Identify which cell holds the provided text, then report its [X, Y] central coordinate. 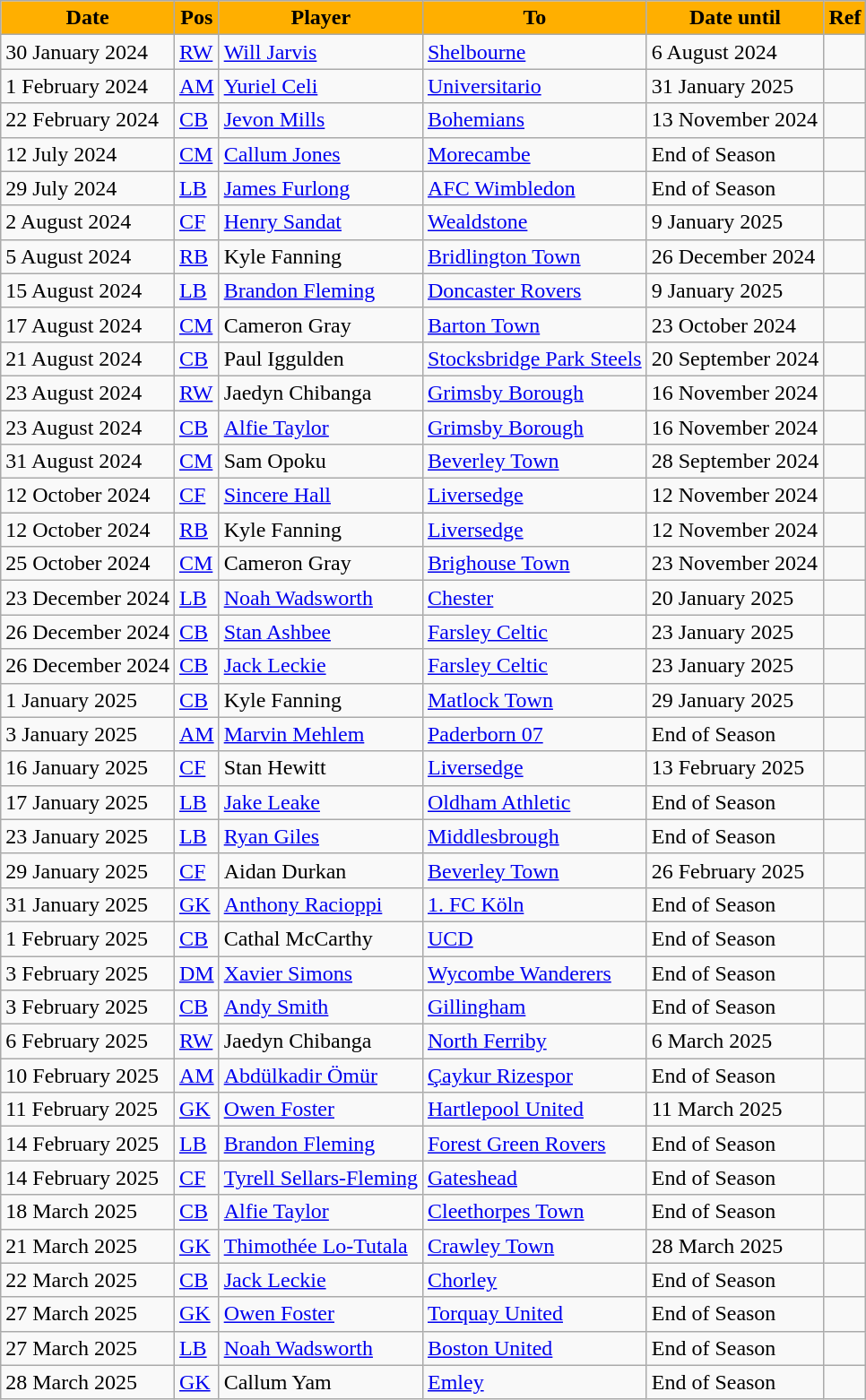
12 July 2024 [88, 154]
23 December 2024 [88, 598]
Stan Ashbee [321, 632]
Bridlington Town [534, 256]
James Furlong [321, 188]
28 September 2024 [735, 462]
Jake Leake [321, 802]
1 February 2024 [88, 86]
1 February 2025 [88, 938]
DM [196, 972]
21 August 2024 [88, 359]
11 February 2025 [88, 1110]
Stan Hewitt [321, 768]
Abdülkadir Ömür [321, 1076]
Callum Yam [321, 1382]
Yuriel Celi [321, 86]
Jevon Mills [321, 120]
Date until [735, 18]
Ryan Giles [321, 836]
6 March 2025 [735, 1041]
Chester [534, 598]
20 January 2025 [735, 598]
23 November 2024 [735, 564]
Torquay United [534, 1314]
Crawley Town [534, 1246]
15 August 2024 [88, 290]
Stocksbridge Park Steels [534, 359]
Bohemians [534, 120]
10 February 2025 [88, 1076]
6 February 2025 [88, 1041]
3 January 2025 [88, 734]
Gillingham [534, 1007]
Player [321, 18]
Date [88, 18]
Boston United [534, 1348]
Oldham Athletic [534, 802]
17 January 2025 [88, 802]
Paul Iggulden [321, 359]
AFC Wimbledon [534, 188]
Ref [844, 18]
23 October 2024 [735, 324]
Sincere Hall [321, 496]
Callum Jones [321, 154]
11 March 2025 [735, 1110]
16 January 2025 [88, 768]
Anthony Racioppi [321, 904]
13 November 2024 [735, 120]
22 February 2024 [88, 120]
Wealdstone [534, 222]
North Ferriby [534, 1041]
Chorley [534, 1280]
Matlock Town [534, 700]
1 January 2025 [88, 700]
31 August 2024 [88, 462]
Aidan Durkan [321, 870]
Sam Opoku [321, 462]
Emley [534, 1382]
Andy Smith [321, 1007]
Universitario [534, 86]
13 February 2025 [735, 768]
Gateshead [534, 1178]
Barton Town [534, 324]
Brighouse Town [534, 564]
Will Jarvis [321, 52]
29 July 2024 [88, 188]
Forest Green Rovers [534, 1144]
Shelbourne [534, 52]
18 March 2025 [88, 1212]
To [534, 18]
Henry Sandat [321, 222]
17 August 2024 [88, 324]
Pos [196, 18]
2 August 2024 [88, 222]
Hartlepool United [534, 1110]
6 August 2024 [735, 52]
Çaykur Rizespor [534, 1076]
5 August 2024 [88, 256]
26 February 2025 [735, 870]
Cleethorpes Town [534, 1212]
Doncaster Rovers [534, 290]
30 January 2024 [88, 52]
Middlesbrough [534, 836]
Paderborn 07 [534, 734]
Thimothée Lo-Tutala [321, 1246]
Tyrell Sellars-Fleming [321, 1178]
22 March 2025 [88, 1280]
21 March 2025 [88, 1246]
25 October 2024 [88, 564]
Cathal McCarthy [321, 938]
Xavier Simons [321, 972]
Marvin Mehlem [321, 734]
1. FC Köln [534, 904]
20 September 2024 [735, 359]
Wycombe Wanderers [534, 972]
UCD [534, 938]
Morecambe [534, 154]
